Return (x, y) of the center of cell containing provided text 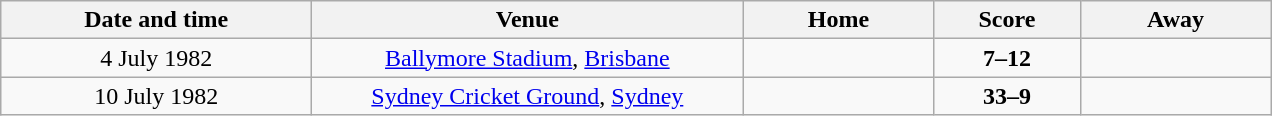
Score (1007, 20)
Venue (528, 20)
Home (838, 20)
33–9 (1007, 96)
Ballymore Stadium, Brisbane (528, 58)
Date and time (156, 20)
Sydney Cricket Ground, Sydney (528, 96)
7–12 (1007, 58)
4 July 1982 (156, 58)
10 July 1982 (156, 96)
Away (1176, 20)
